From the cell containing the given text, extract its center point as (X, Y) coordinate. 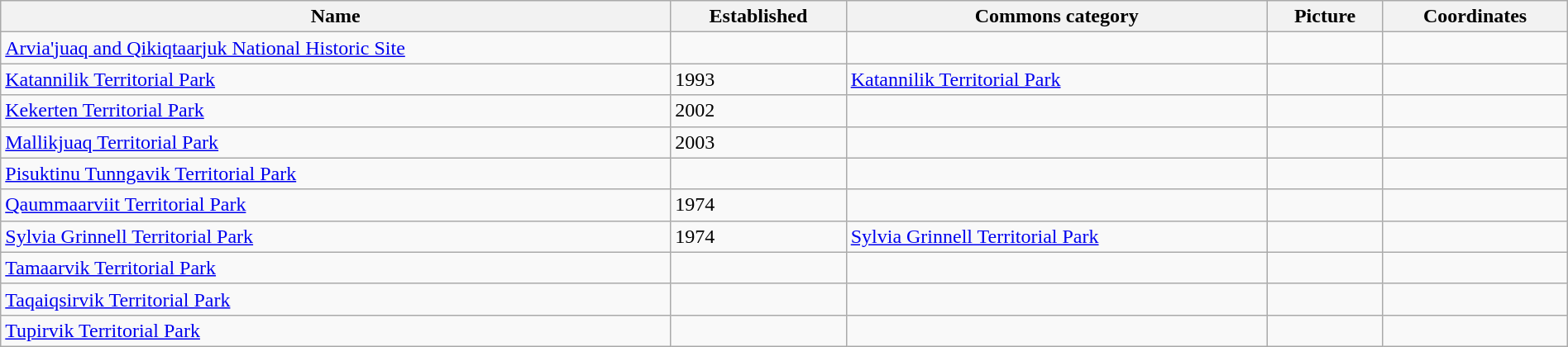
Kekerten Territorial Park (336, 111)
Arvia'juaq and Qikiqtaarjuk National Historic Site (336, 48)
Mallikjuaq Territorial Park (336, 142)
Coordinates (1475, 17)
Tamaarvik Territorial Park (336, 268)
2002 (759, 111)
Taqaiqsirvik Territorial Park (336, 299)
Established (759, 17)
1993 (759, 79)
Pisuktinu Tunngavik Territorial Park (336, 173)
2003 (759, 142)
Picture (1325, 17)
Tupirvik Territorial Park (336, 330)
Commons category (1057, 17)
Name (336, 17)
Qaummaarviit Territorial Park (336, 205)
